For the text-containing cell, return its midpoint in [x, y] coordinate format. 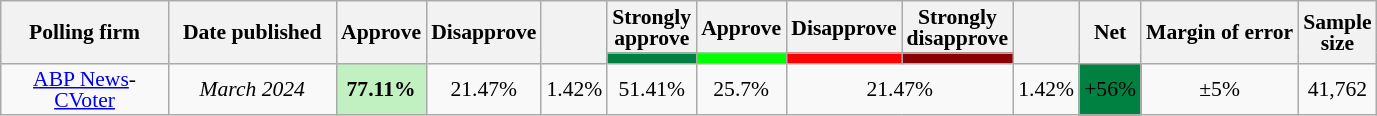
Margin of error [1220, 32]
Net [1110, 32]
Samplesize [1337, 32]
Stronglydisapprove [958, 27]
77.11% [381, 89]
Stronglyapprove [652, 27]
Date published [252, 32]
ABP News-CVoter [85, 89]
+56% [1110, 89]
51.41% [652, 89]
41,762 [1337, 89]
Polling firm [85, 32]
25.7% [741, 89]
±5% [1220, 89]
March 2024 [252, 89]
